Locate the cell with the specified text and output its [x, y] center coordinate. 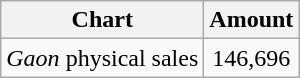
146,696 [252, 58]
Chart [102, 20]
Amount [252, 20]
Gaon physical sales [102, 58]
